Find where the given text appears and provide that cell's center as (x, y) coordinate. 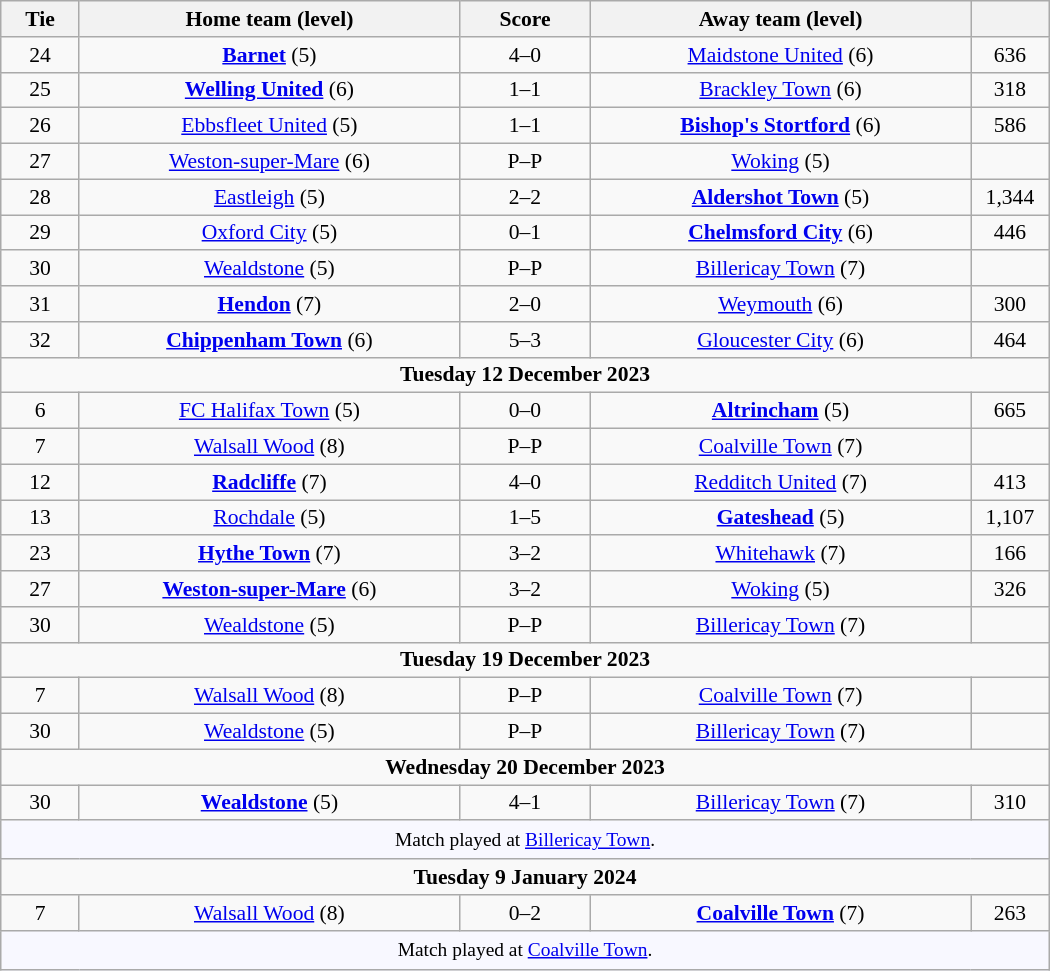
Gloucester City (6) (781, 340)
Eastleigh (5) (269, 197)
0–2 (524, 913)
166 (1010, 554)
28 (40, 197)
Match played at Billericay Town. (525, 840)
Wednesday 20 December 2023 (525, 767)
1,344 (1010, 197)
FC Halifax Town (5) (269, 411)
4–1 (524, 803)
Barnet (5) (269, 55)
Welling United (6) (269, 90)
0–1 (524, 233)
Weymouth (6) (781, 304)
26 (40, 126)
Altrincham (5) (781, 411)
2–2 (524, 197)
Aldershot Town (5) (781, 197)
263 (1010, 913)
24 (40, 55)
310 (1010, 803)
31 (40, 304)
Match played at Coalville Town. (525, 950)
318 (1010, 90)
Rochdale (5) (269, 518)
300 (1010, 304)
29 (40, 233)
Oxford City (5) (269, 233)
Whitehawk (7) (781, 554)
1,107 (1010, 518)
1–5 (524, 518)
0–0 (524, 411)
5–3 (524, 340)
Radcliffe (7) (269, 482)
25 (40, 90)
13 (40, 518)
Tuesday 19 December 2023 (525, 660)
Brackley Town (6) (781, 90)
Hendon (7) (269, 304)
Tuesday 9 January 2024 (525, 878)
464 (1010, 340)
Bishop's Stortford (6) (781, 126)
2–0 (524, 304)
12 (40, 482)
Chippenham Town (6) (269, 340)
Ebbsfleet United (5) (269, 126)
Maidstone United (6) (781, 55)
Home team (level) (269, 19)
665 (1010, 411)
413 (1010, 482)
Tie (40, 19)
586 (1010, 126)
Hythe Town (7) (269, 554)
636 (1010, 55)
6 (40, 411)
Tuesday 12 December 2023 (525, 375)
32 (40, 340)
23 (40, 554)
Chelmsford City (6) (781, 233)
Gateshead (5) (781, 518)
446 (1010, 233)
Away team (level) (781, 19)
Redditch United (7) (781, 482)
326 (1010, 589)
Score (524, 19)
